Scan for the cell matching the given text and deliver its (x, y) coordinate at center. 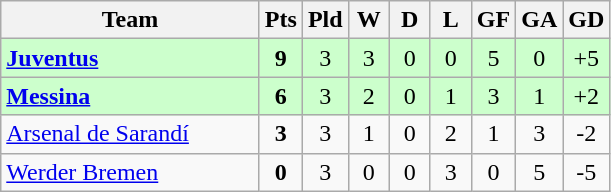
Team (130, 20)
+5 (586, 58)
Arsenal de Sarandí (130, 134)
-2 (586, 134)
Pld (325, 20)
GA (540, 20)
L (450, 20)
Werder Bremen (130, 172)
9 (280, 58)
-5 (586, 172)
W (368, 20)
6 (280, 96)
Pts (280, 20)
Messina (130, 96)
D (410, 20)
+2 (586, 96)
GF (493, 20)
Juventus (130, 58)
GD (586, 20)
